Return (X, Y) of the center of cell containing provided text 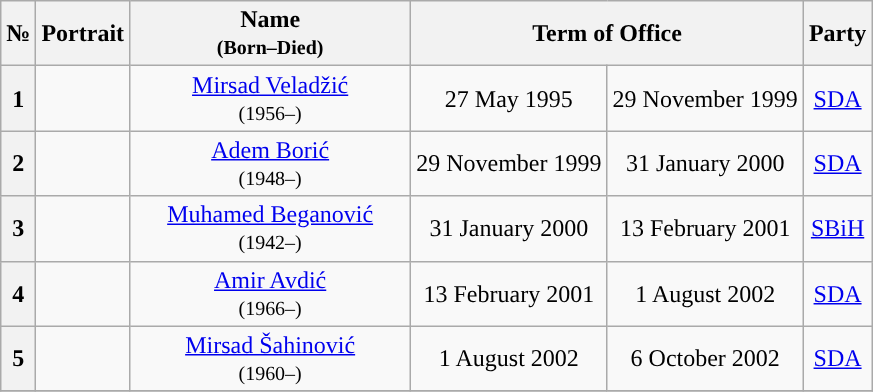
Portrait (83, 34)
Party (837, 34)
Adem Borić(1948–) (270, 164)
3 (18, 228)
2 (18, 164)
Mirsad Šahinović(1960–) (270, 358)
Muhamed Beganović(1942–) (270, 228)
Name(Born–Died) (270, 34)
Mirsad Veladžić(1956–) (270, 98)
6 October 2002 (705, 358)
№ (18, 34)
4 (18, 294)
Term of Office (608, 34)
1 (18, 98)
Amir Avdić(1966–) (270, 294)
27 May 1995 (509, 98)
5 (18, 358)
SBiH (837, 228)
